Pinpoint the cell where the given text exists, returning its (x, y) midpoint coordinate. 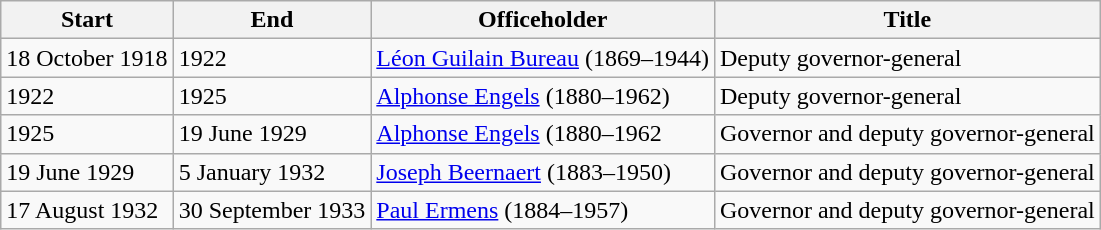
Start (87, 20)
Alphonse Engels (1880–1962) (543, 96)
18 October 1918 (87, 58)
Paul Ermens (1884–1957) (543, 210)
Léon Guilain Bureau (1869–1944) (543, 58)
Alphonse Engels (1880–1962 (543, 134)
17 August 1932 (87, 210)
5 January 1932 (272, 172)
Joseph Beernaert (1883–1950) (543, 172)
30 September 1933 (272, 210)
Title (907, 20)
Officeholder (543, 20)
End (272, 20)
